Detect which cell encompasses the target text, then output its (x, y) center coordinate. 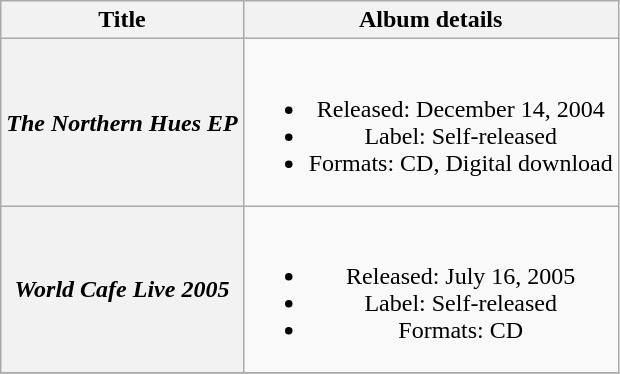
The Northern Hues EP (122, 122)
Released: July 16, 2005Label: Self-releasedFormats: CD (430, 290)
World Cafe Live 2005 (122, 290)
Album details (430, 20)
Title (122, 20)
Released: December 14, 2004Label: Self-releasedFormats: CD, Digital download (430, 122)
